Capture the cell that displays the provided text and extract its [X, Y] central coordinate. 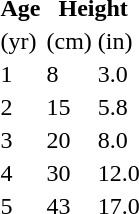
20 [69, 140]
8 [69, 74]
15 [69, 107]
30 [69, 173]
(cm) [69, 41]
